Scan for the cell matching the given text and deliver its [X, Y] coordinate at center. 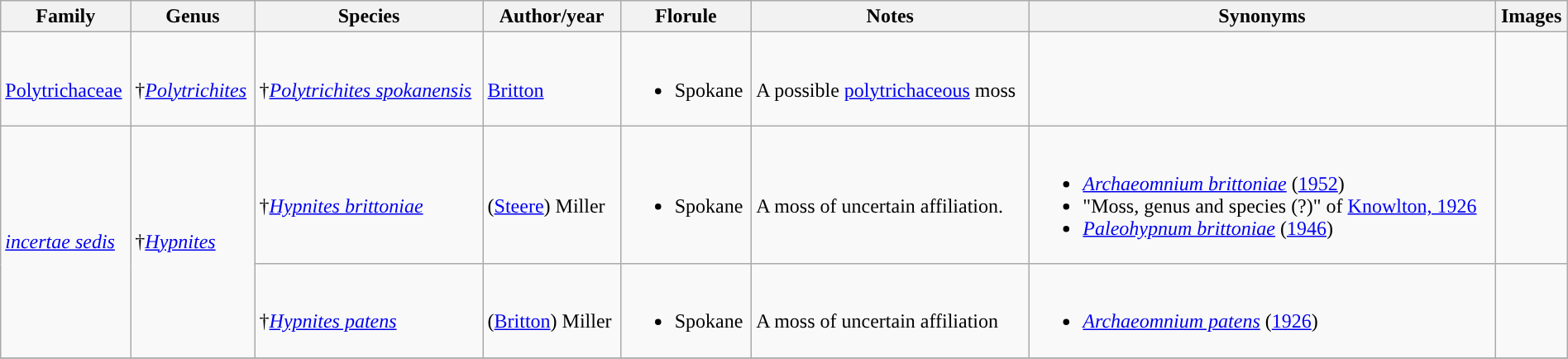
Images [1532, 17]
Author/year [552, 17]
Archaeomnium brittoniae (1952)"Moss, genus and species (?)" of Knowlton, 1926Paleohypnum brittoniae (1946) [1262, 195]
Archaeomnium patens (1926) [1262, 311]
Florule [686, 17]
†Hypnites patens [369, 311]
(Steere) Miller [552, 195]
†Polytrichites spokanensis [369, 79]
A moss of uncertain affiliation. [890, 195]
Notes [890, 17]
incertae sedis [66, 242]
Family [66, 17]
Genus [193, 17]
Species [369, 17]
†Hypnites brittoniae [369, 195]
(Britton) Miller [552, 311]
A moss of uncertain affiliation [890, 311]
Britton [552, 79]
Polytrichaceae [66, 79]
Synonyms [1262, 17]
†Polytrichites [193, 79]
A possible polytrichaceous moss [890, 79]
†Hypnites [193, 242]
